Output the [X, Y] coordinate of the center of the cell containing the given text.  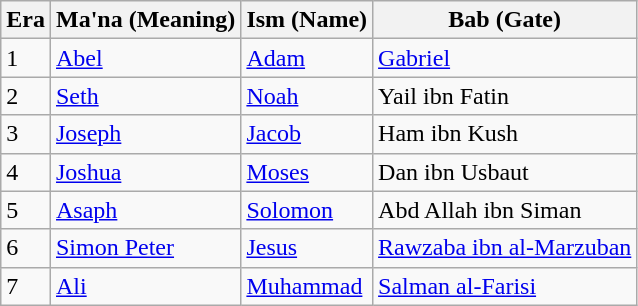
Ham ibn Kush [505, 134]
Ma'na (Meaning) [145, 20]
6 [26, 248]
Era [26, 20]
5 [26, 210]
Noah [307, 96]
2 [26, 96]
Rawzaba ibn al-Marzuban [505, 248]
Jacob [307, 134]
Seth [145, 96]
Solomon [307, 210]
Asaph [145, 210]
Yail ibn Fatin [505, 96]
1 [26, 58]
Bab (Gate) [505, 20]
Muhammad [307, 286]
Moses [307, 172]
Jesus [307, 248]
Simon Peter [145, 248]
Joseph [145, 134]
Abel [145, 58]
Ali [145, 286]
4 [26, 172]
Ism (Name) [307, 20]
Gabriel [505, 58]
7 [26, 286]
Dan ibn Usbaut [505, 172]
Salman al-Farisi [505, 286]
Adam [307, 58]
3 [26, 134]
Abd Allah ibn Siman [505, 210]
Joshua [145, 172]
